Detect which cell encompasses the target text, then output its [x, y] center coordinate. 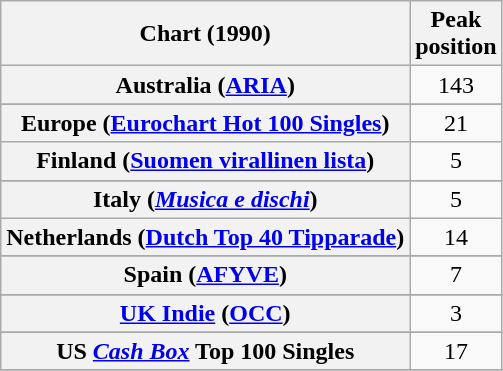
Finland (Suomen virallinen lista) [206, 161]
143 [456, 85]
US Cash Box Top 100 Singles [206, 351]
Netherlands (Dutch Top 40 Tipparade) [206, 237]
21 [456, 123]
Europe (Eurochart Hot 100 Singles) [206, 123]
14 [456, 237]
Peakposition [456, 34]
UK Indie (OCC) [206, 313]
Italy (Musica e dischi) [206, 199]
3 [456, 313]
Australia (ARIA) [206, 85]
17 [456, 351]
7 [456, 275]
Chart (1990) [206, 34]
Spain (AFYVE) [206, 275]
